Pinpoint the cell where the given text exists, returning its [X, Y] midpoint coordinate. 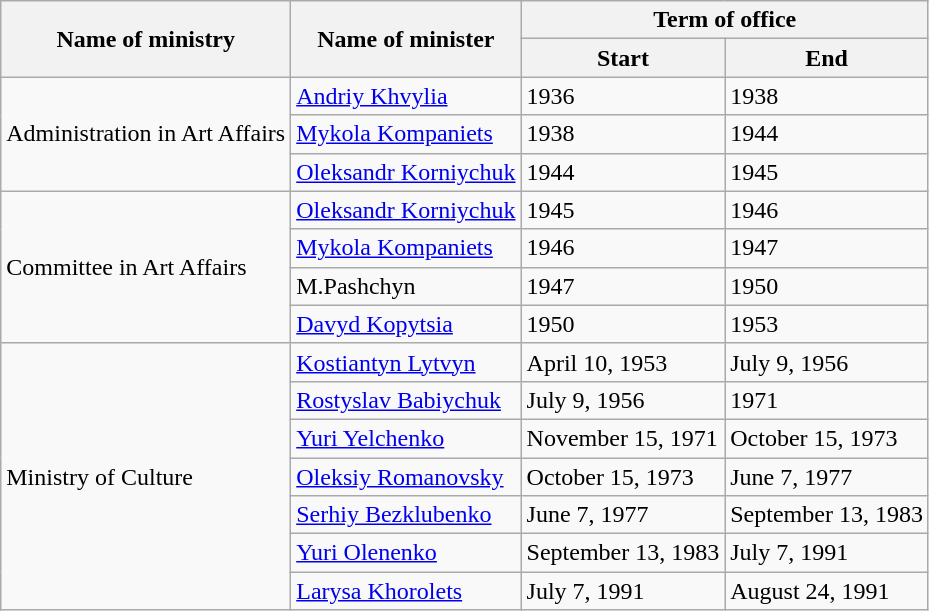
Larysa Khorolets [406, 591]
Rostyslav Babiychuk [406, 400]
1936 [623, 96]
Committee in Art Affairs [146, 267]
Ministry of Culture [146, 476]
Name of minister [406, 39]
Davyd Kopytsia [406, 324]
Kostiantyn Lytvyn [406, 362]
1971 [827, 400]
Name of ministry [146, 39]
1953 [827, 324]
Yuri Yelchenko [406, 438]
Oleksiy Romanovsky [406, 477]
April 10, 1953 [623, 362]
M.Pashchyn [406, 286]
Administration in Art Affairs [146, 134]
Andriy Khvylia [406, 96]
August 24, 1991 [827, 591]
Start [623, 58]
Yuri Olenenko [406, 553]
November 15, 1971 [623, 438]
Serhiy Bezklubenko [406, 515]
End [827, 58]
Term of office [724, 20]
